Output the (X, Y) coordinate of the center of the cell containing the given text.  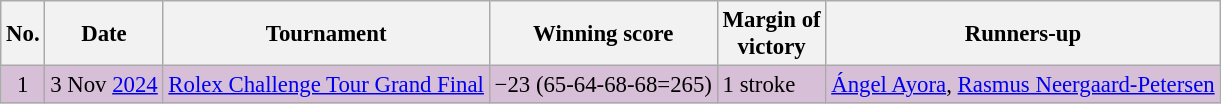
−23 (65-64-68-68=265) (603, 85)
1 (23, 85)
No. (23, 34)
Ángel Ayora, Rasmus Neergaard-Petersen (1023, 85)
3 Nov 2024 (104, 85)
1 stroke (772, 85)
Margin ofvictory (772, 34)
Winning score (603, 34)
Rolex Challenge Tour Grand Final (326, 85)
Date (104, 34)
Tournament (326, 34)
Runners-up (1023, 34)
